Locate the cell with the specified text and output its (x, y) center coordinate. 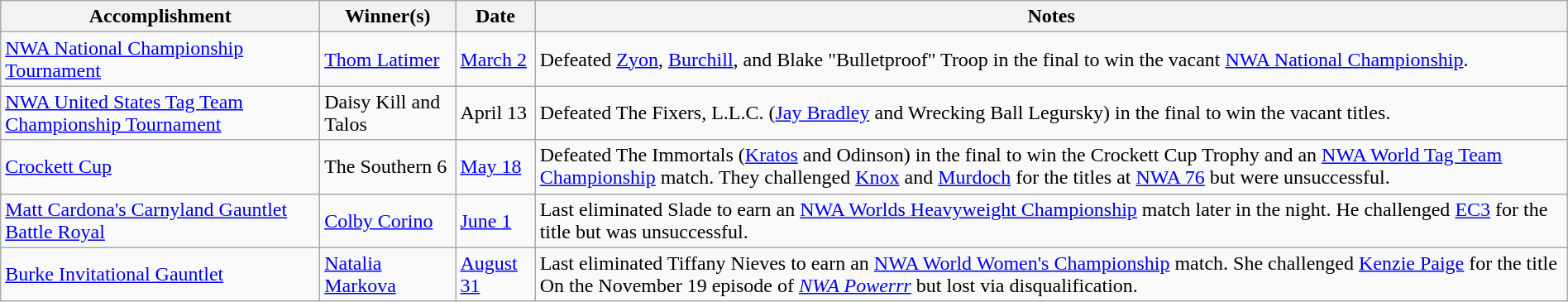
Date (495, 17)
Colby Corino (388, 220)
Crockett Cup (160, 167)
Natalia Markova (388, 275)
The Southern 6 (388, 167)
June 1 (495, 220)
Matt Cardona's Carnyland Gauntlet Battle Royal (160, 220)
Last eliminated Slade to earn an NWA Worlds Heavyweight Championship match later in the night. He challenged EC3 for the title but was unsuccessful. (1051, 220)
Daisy Kill and Talos (388, 113)
Winner(s) (388, 17)
Thom Latimer (388, 60)
Defeated The Fixers, L.L.C. (Jay Bradley and Wrecking Ball Legursky) in the final to win the vacant titles. (1051, 113)
Defeated Zyon, Burchill, and Blake "Bulletproof" Troop in the final to win the vacant NWA National Championship. (1051, 60)
April 13 (495, 113)
NWA National Championship Tournament (160, 60)
Burke Invitational Gauntlet (160, 275)
NWA United States Tag Team Championship Tournament (160, 113)
Accomplishment (160, 17)
Notes (1051, 17)
March 2 (495, 60)
May 18 (495, 167)
August 31 (495, 275)
